Find where the given text appears and provide that cell's center as [X, Y] coordinate. 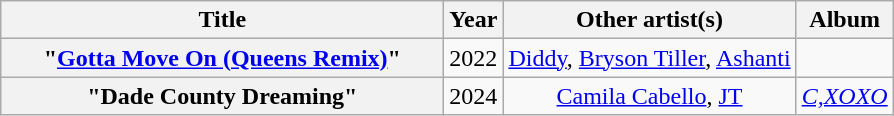
"Dade County Dreaming" [222, 96]
C,XOXO [844, 96]
Camila Cabello, JT [650, 96]
Title [222, 20]
Diddy, Bryson Tiller, Ashanti [650, 58]
"Gotta Move On (Queens Remix)" [222, 58]
2024 [474, 96]
Other artist(s) [650, 20]
Year [474, 20]
2022 [474, 58]
Album [844, 20]
